Identify which cell holds the provided text, then report its (x, y) central coordinate. 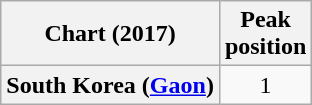
1 (265, 85)
South Korea (Gaon) (110, 85)
Chart (2017) (110, 34)
Peakposition (265, 34)
